Output the [x, y] coordinate of the center of the cell containing the given text.  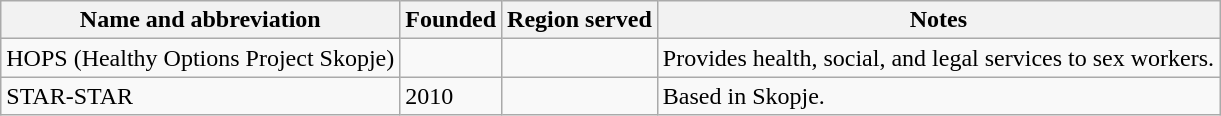
HOPS (Healthy Options Project Skopje) [200, 58]
Notes [938, 20]
2010 [451, 96]
Provides health, social, and legal services to sex workers. [938, 58]
Region served [580, 20]
Based in Skopje. [938, 96]
STAR-STAR [200, 96]
Name and abbreviation [200, 20]
Founded [451, 20]
